Provide the [x, y] coordinate of the cell's center where the given text is located.  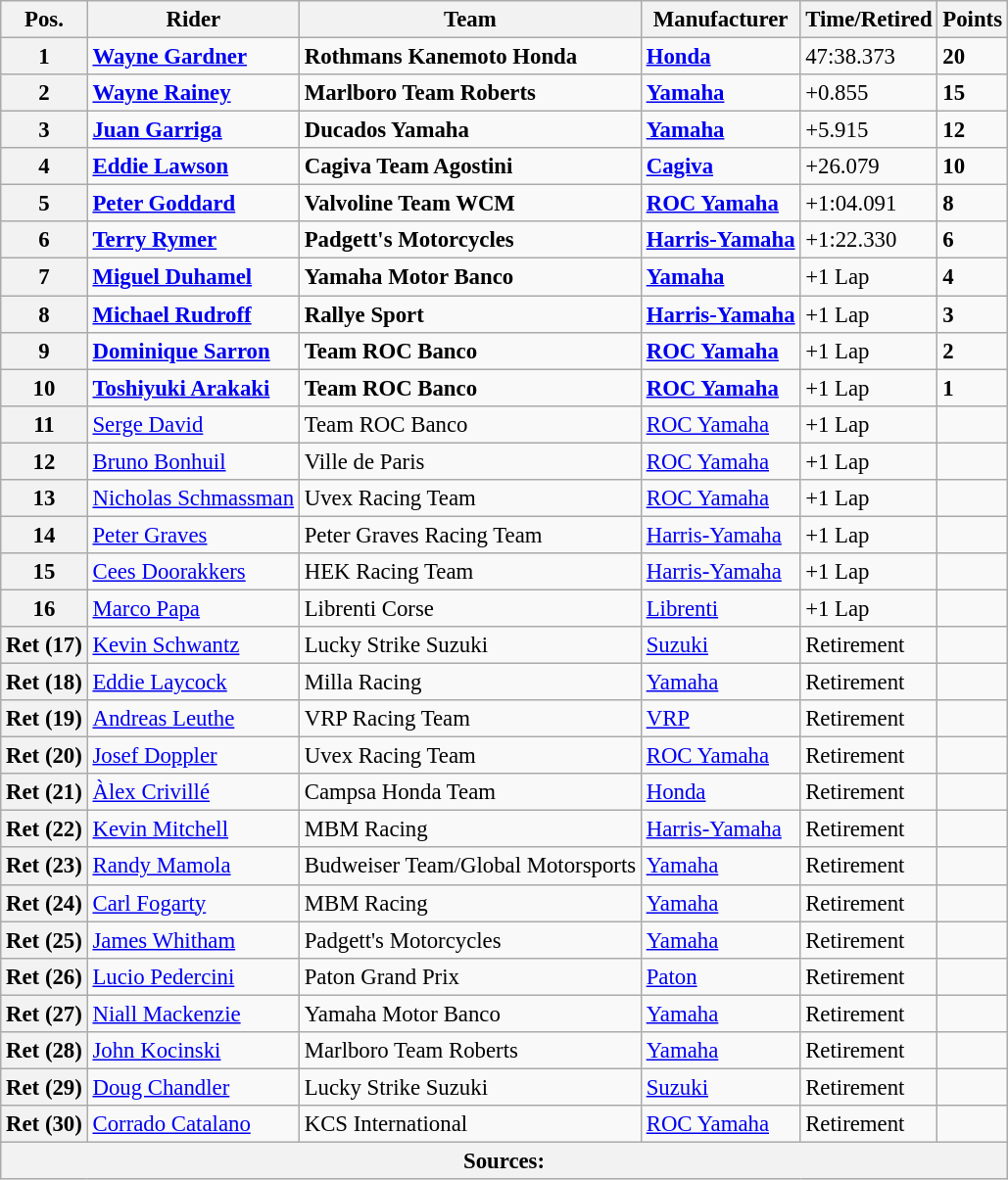
20 [972, 57]
KCS International [470, 1124]
5 [44, 204]
Corrado Catalano [193, 1124]
Ret (30) [44, 1124]
Kevin Schwantz [193, 645]
+26.079 [869, 166]
11 [44, 424]
Campsa Honda Team [470, 792]
Time/Retired [869, 20]
Ret (23) [44, 867]
Randy Mamola [193, 867]
Niall Mackenzie [193, 1014]
Kevin Mitchell [193, 829]
16 [44, 608]
Ret (21) [44, 792]
James Whitham [193, 940]
Sources: [504, 1160]
Michael Rudroff [193, 314]
Eddie Lawson [193, 166]
Ducados Yamaha [470, 130]
Toshiyuki Arakaki [193, 388]
Nicholas Schmassman [193, 498]
Wayne Gardner [193, 57]
Terry Rymer [193, 240]
Pos. [44, 20]
Points [972, 20]
Manufacturer [720, 20]
Dominique Sarron [193, 351]
Peter Graves [193, 535]
Cagiva Team Agostini [470, 166]
Ret (20) [44, 756]
Lucio Pedercini [193, 976]
14 [44, 535]
Ret (19) [44, 719]
Carl Fogarty [193, 903]
Miguel Duhamel [193, 277]
Ret (24) [44, 903]
7 [44, 277]
VRP Racing Team [470, 719]
Bruno Bonhuil [193, 461]
Rallye Sport [470, 314]
HEK Racing Team [470, 572]
Valvoline Team WCM [470, 204]
13 [44, 498]
Ret (17) [44, 645]
Cees Doorakkers [193, 572]
Paton Grand Prix [470, 976]
+0.855 [869, 93]
Josef Doppler [193, 756]
Ret (25) [44, 940]
Wayne Rainey [193, 93]
Team [470, 20]
Librenti [720, 608]
9 [44, 351]
Ret (29) [44, 1087]
Rider [193, 20]
Ret (26) [44, 976]
Rothmans Kanemoto Honda [470, 57]
Ret (28) [44, 1051]
Ret (27) [44, 1014]
John Kocinski [193, 1051]
Andreas Leuthe [193, 719]
Peter Graves Racing Team [470, 535]
Ret (22) [44, 829]
+1:04.091 [869, 204]
Ret (18) [44, 683]
Librenti Corse [470, 608]
Serge David [193, 424]
Juan Garriga [193, 130]
Milla Racing [470, 683]
Doug Chandler [193, 1087]
Paton [720, 976]
Peter Goddard [193, 204]
Àlex Crivillé [193, 792]
47:38.373 [869, 57]
Marco Papa [193, 608]
Cagiva [720, 166]
Ville de Paris [470, 461]
+5.915 [869, 130]
+1:22.330 [869, 240]
VRP [720, 719]
Eddie Laycock [193, 683]
Budweiser Team/Global Motorsports [470, 867]
